From the cell containing the given text, extract its center point as (X, Y) coordinate. 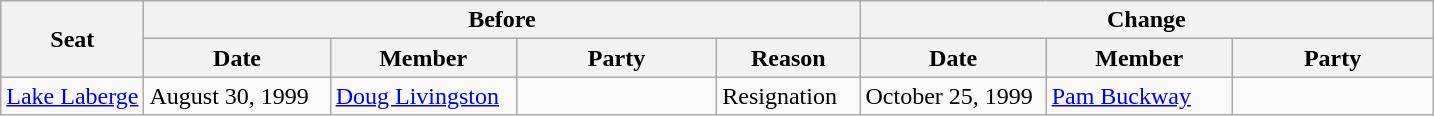
Before (502, 20)
August 30, 1999 (237, 96)
Pam Buckway (1139, 96)
Change (1146, 20)
Seat (72, 39)
Doug Livingston (423, 96)
Resignation (788, 96)
Lake Laberge (72, 96)
Reason (788, 58)
October 25, 1999 (953, 96)
